Determine the (X, Y) coordinate at the center of the cell enclosing the given text.  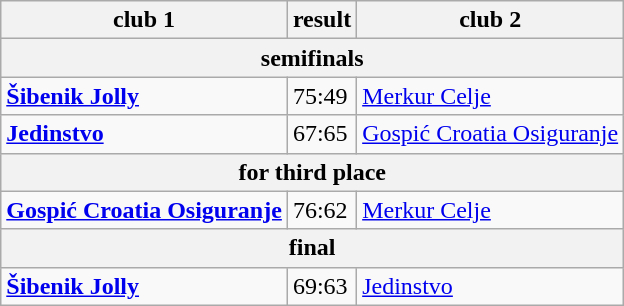
67:65 (322, 134)
for third place (312, 172)
result (322, 20)
75:49 (322, 96)
club 2 (490, 20)
69:63 (322, 286)
76:62 (322, 210)
final (312, 248)
semifinals (312, 58)
club 1 (144, 20)
